For the text-containing cell, return its midpoint in [x, y] coordinate format. 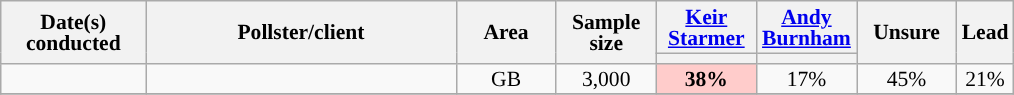
21% [986, 78]
Area [506, 32]
3,000 [606, 78]
GB [506, 78]
38% [706, 78]
17% [806, 78]
Sample size [606, 32]
45% [906, 78]
Lead [986, 32]
Pollster/client [301, 32]
Andy Burnham [806, 27]
Date(s)conducted [74, 32]
Keir Starmer [706, 27]
Unsure [906, 32]
